Pinpoint the cell where the given text exists, returning its [X, Y] midpoint coordinate. 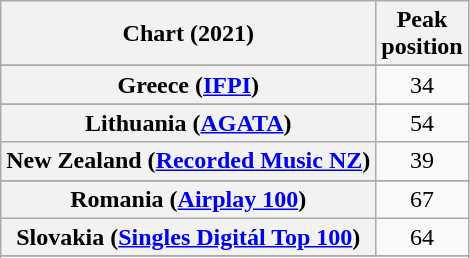
Peakposition [422, 34]
Romania (Airplay 100) [188, 199]
54 [422, 123]
39 [422, 161]
67 [422, 199]
Lithuania (AGATA) [188, 123]
New Zealand (Recorded Music NZ) [188, 161]
Greece (IFPI) [188, 85]
Chart (2021) [188, 34]
34 [422, 85]
Slovakia (Singles Digitál Top 100) [188, 237]
64 [422, 237]
